Search for the cell housing the specified text and yield its [x, y] center coordinate. 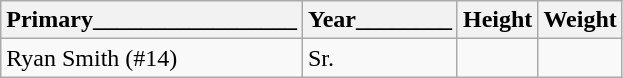
Sr. [380, 58]
Ryan Smith (#14) [152, 58]
Primary_________________ [152, 20]
Year________ [380, 20]
Weight [580, 20]
Height [497, 20]
